Identify which cell holds the provided text, then report its [X, Y] central coordinate. 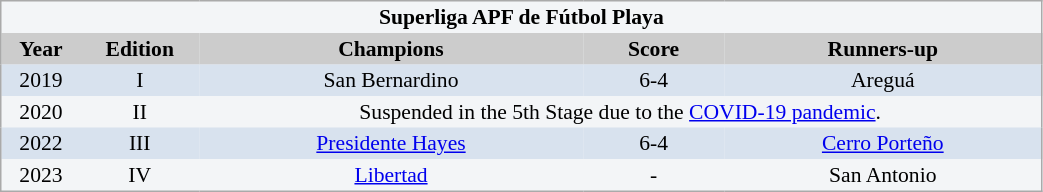
Suspended in the 5th Stage due to the COVID-19 pandemic. [620, 112]
2020 [41, 112]
2023 [41, 175]
Areguá [883, 80]
II [140, 112]
Cerro Porteño [883, 144]
2022 [41, 144]
2019 [41, 80]
III [140, 144]
I [140, 80]
San Antonio [883, 175]
- [654, 175]
IV [140, 175]
Libertad [391, 175]
Runners-up [883, 49]
Edition [140, 49]
Score [654, 49]
Year [41, 49]
San Bernardino [391, 80]
Champions [391, 49]
Presidente Hayes [391, 144]
Superliga APF de Fútbol Playa [522, 17]
